Identify which cell holds the provided text, then report its (X, Y) central coordinate. 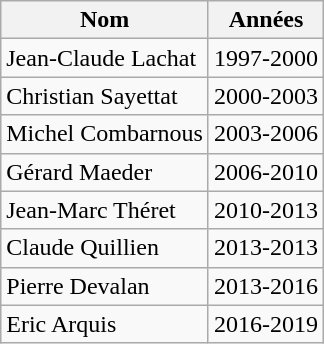
Michel Combarnous (105, 134)
2006-2010 (266, 172)
Pierre Devalan (105, 286)
Eric Arquis (105, 324)
2010-2013 (266, 210)
2016-2019 (266, 324)
2013-2016 (266, 286)
2013-2013 (266, 248)
1997-2000 (266, 58)
Gérard Maeder (105, 172)
Jean-Marc Théret (105, 210)
Jean-Claude Lachat (105, 58)
2003-2006 (266, 134)
2000-2003 (266, 96)
Années (266, 20)
Nom (105, 20)
Claude Quillien (105, 248)
Christian Sayettat (105, 96)
